Locate the cell with the specified text and output its [X, Y] center coordinate. 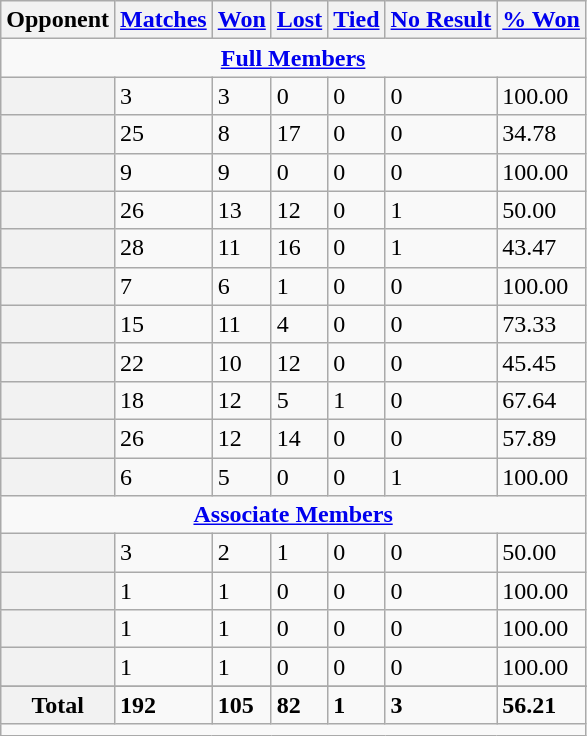
105 [242, 705]
No Result [441, 20]
Lost [299, 20]
Opponent [58, 20]
8 [242, 134]
57.89 [542, 438]
% Won [542, 20]
17 [299, 134]
73.33 [542, 324]
15 [164, 324]
67.64 [542, 400]
192 [164, 705]
14 [299, 438]
Tied [356, 20]
4 [299, 324]
2 [242, 553]
18 [164, 400]
13 [242, 210]
28 [164, 248]
Total [58, 705]
82 [299, 705]
Won [242, 20]
16 [299, 248]
Matches [164, 20]
Associate Members [294, 515]
22 [164, 362]
45.45 [542, 362]
10 [242, 362]
7 [164, 286]
Full Members [294, 58]
34.78 [542, 134]
43.47 [542, 248]
25 [164, 134]
56.21 [542, 705]
